From the cell containing the given text, extract its center point as (x, y) coordinate. 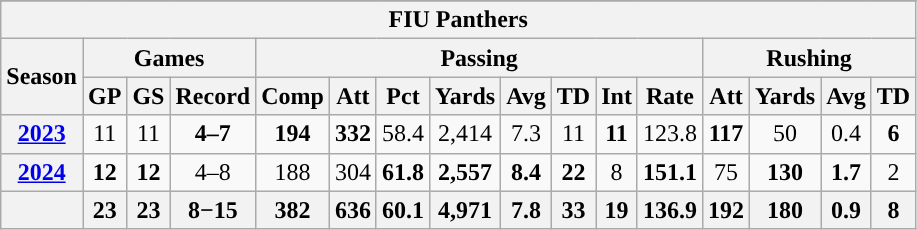
7.8 (526, 210)
7.3 (526, 134)
4–7 (213, 134)
136.9 (670, 210)
2 (893, 172)
6 (893, 134)
Passing (480, 58)
60.1 (402, 210)
304 (352, 172)
4,971 (466, 210)
75 (726, 172)
58.4 (402, 134)
Games (168, 58)
Comp (293, 96)
180 (786, 210)
61.8 (402, 172)
123.8 (670, 134)
2,557 (466, 172)
2,414 (466, 134)
Rate (670, 96)
0.4 (846, 134)
636 (352, 210)
192 (726, 210)
33 (573, 210)
8−15 (213, 210)
Pct (402, 96)
382 (293, 210)
151.1 (670, 172)
GP (104, 96)
FIU Panthers (458, 20)
2024 (42, 172)
Record (213, 96)
19 (617, 210)
194 (293, 134)
50 (786, 134)
Season (42, 77)
117 (726, 134)
GS (148, 96)
Int (617, 96)
4–8 (213, 172)
2023 (42, 134)
130 (786, 172)
Rushing (808, 58)
8.4 (526, 172)
332 (352, 134)
1.7 (846, 172)
188 (293, 172)
0.9 (846, 210)
22 (573, 172)
